Determine the [x, y] coordinate at the center of the cell enclosing the given text.  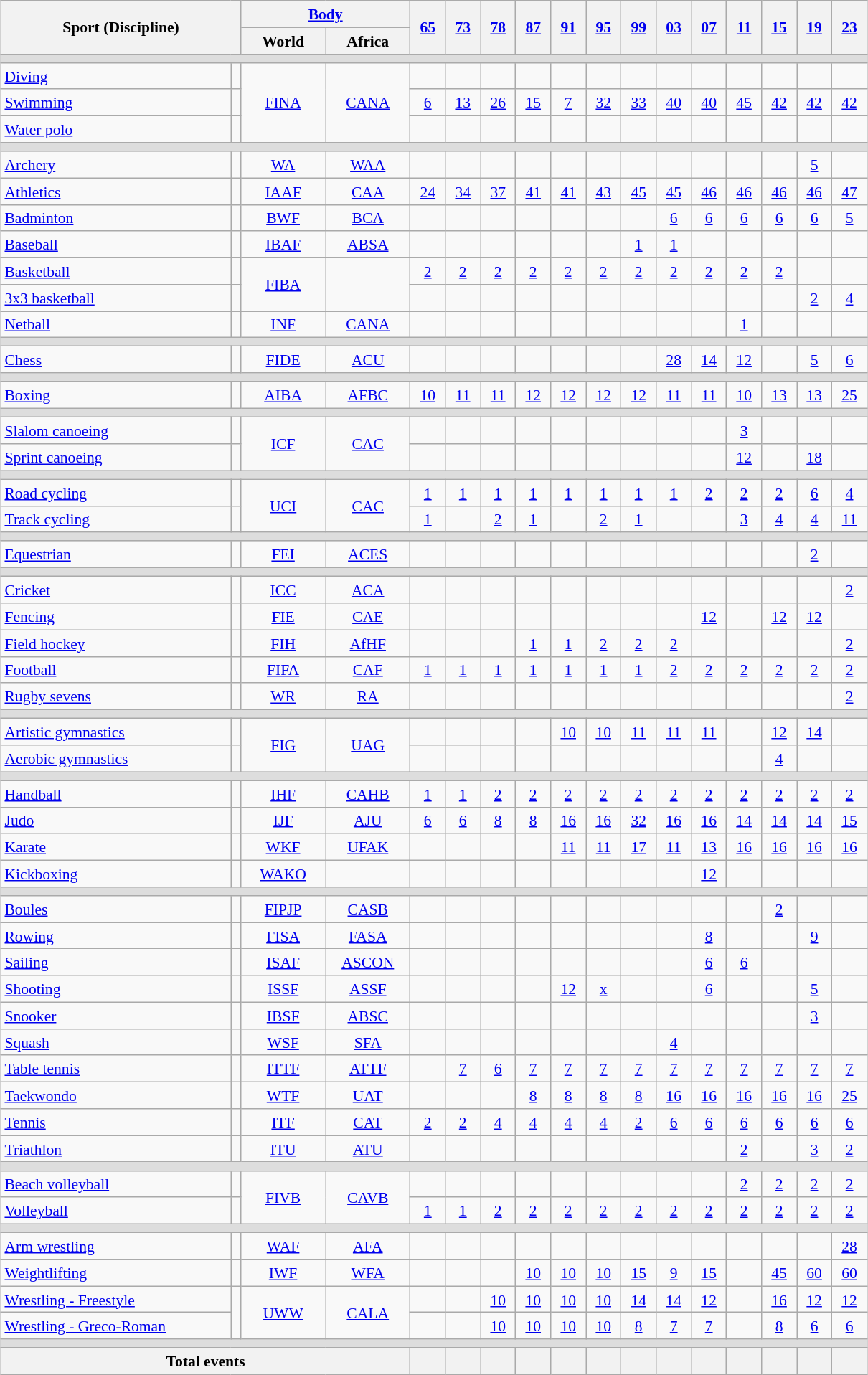
WFA [368, 1272]
IJF [283, 821]
FIG [283, 745]
Africa [368, 40]
ACA [368, 590]
Road cycling [115, 492]
78 [498, 27]
CAHB [368, 793]
3x3 basketball [115, 297]
UWW [283, 1313]
24 [428, 191]
Arm wrestling [115, 1245]
Handball [115, 793]
FINA [283, 102]
Beach volleyball [115, 1183]
26 [498, 102]
CAE [368, 617]
FASA [368, 935]
WR [283, 696]
Football [115, 670]
Boules [115, 909]
CALA [368, 1313]
18 [815, 458]
Boxing [115, 394]
Wrestling - Greco-Roman [115, 1326]
ABSC [368, 1016]
INF [283, 324]
Total events [205, 1361]
Aerobic gymnastics [115, 759]
CAA [368, 191]
UAG [368, 745]
BCA [368, 218]
Sailing [115, 963]
34 [463, 191]
Judo [115, 821]
FIDE [283, 360]
ASCON [368, 963]
17 [638, 846]
Squash [115, 1041]
ICF [283, 443]
RA [368, 696]
Table tennis [115, 1069]
Shooting [115, 988]
95 [604, 27]
FIE [283, 617]
Kickboxing [115, 874]
CAVB [368, 1197]
ITF [283, 1122]
UCI [283, 506]
99 [638, 27]
FIVB [283, 1197]
Volleyball [115, 1211]
Artistic gymnastics [115, 732]
IAAF [283, 191]
WA [283, 165]
x [604, 988]
IWF [283, 1272]
Badminton [115, 218]
Track cycling [115, 519]
43 [604, 191]
ASSF [368, 988]
SFA [368, 1041]
ABSA [368, 244]
Fencing [115, 617]
Snooker [115, 1016]
Field hockey [115, 643]
FEI [283, 554]
FISA [283, 935]
IBSF [283, 1016]
ISAF [283, 963]
UAT [368, 1095]
FIBA [283, 284]
Athletics [115, 191]
Chess [115, 360]
World [283, 40]
03 [674, 27]
WAKO [283, 874]
Sport (Discipline) [121, 27]
Tennis [115, 1122]
FIPJP [283, 909]
AFA [368, 1245]
Basketball [115, 271]
AFBC [368, 394]
Weightlifting [115, 1272]
Karate [115, 846]
19 [815, 27]
Diving [115, 76]
AfHF [368, 643]
65 [428, 27]
CAT [368, 1122]
Swimming [115, 102]
47 [849, 191]
AJU [368, 821]
Rugby sevens [115, 696]
ITU [283, 1149]
ICC [283, 590]
37 [498, 191]
Archery [115, 165]
Slalom canoeing [115, 430]
CAF [368, 670]
07 [709, 27]
ATTF [368, 1069]
Sprint canoeing [115, 458]
Taekwondo [115, 1095]
AIBA [283, 394]
BWF [283, 218]
Equestrian [115, 554]
WTF [283, 1095]
73 [463, 27]
Wrestling - Freestyle [115, 1300]
WKF [283, 846]
Body [326, 14]
Netball [115, 324]
WAA [368, 165]
Cricket [115, 590]
Baseball [115, 244]
FIH [283, 643]
23 [849, 27]
91 [568, 27]
ITTF [283, 1069]
IHF [283, 793]
IBAF [283, 244]
Rowing [115, 935]
CASB [368, 909]
87 [534, 27]
ATU [368, 1149]
ISSF [283, 988]
FIFA [283, 670]
WSF [283, 1041]
33 [638, 102]
ACES [368, 554]
Water polo [115, 129]
Triathlon [115, 1149]
ACU [368, 360]
WAF [283, 1245]
UFAK [368, 846]
